Identify which cell holds the provided text, then report its (x, y) central coordinate. 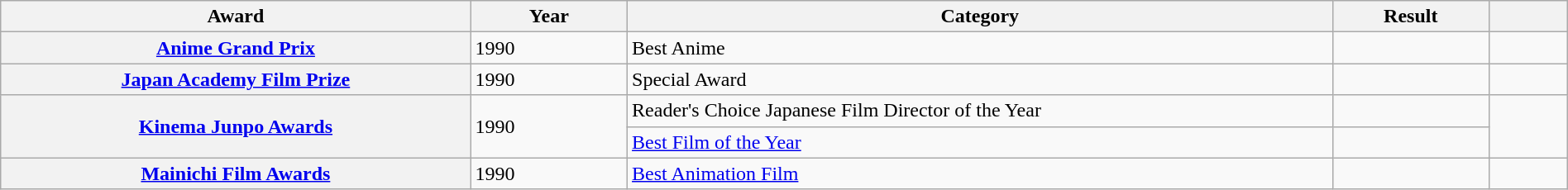
Best Film of the Year (981, 142)
Best Anime (981, 48)
Anime Grand Prix (236, 48)
Year (549, 17)
Result (1411, 17)
Special Award (981, 79)
Award (236, 17)
Kinema Junpo Awards (236, 126)
Category (981, 17)
Japan Academy Film Prize (236, 79)
Mainichi Film Awards (236, 173)
Reader's Choice Japanese Film Director of the Year (981, 111)
Best Animation Film (981, 173)
